For the text-containing cell, return its midpoint in (X, Y) coordinate format. 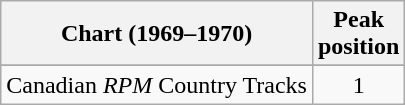
Canadian RPM Country Tracks (157, 85)
Chart (1969–1970) (157, 34)
1 (358, 85)
Peakposition (358, 34)
